Determine the [X, Y] coordinate at the center of the cell enclosing the given text.  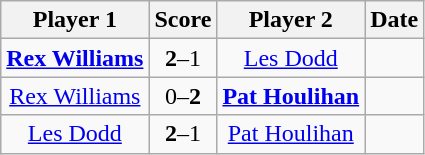
Player 2 [291, 20]
Date [394, 20]
0–2 [183, 96]
Score [183, 20]
Player 1 [75, 20]
